Output the [x, y] coordinate of the center of the cell containing the given text.  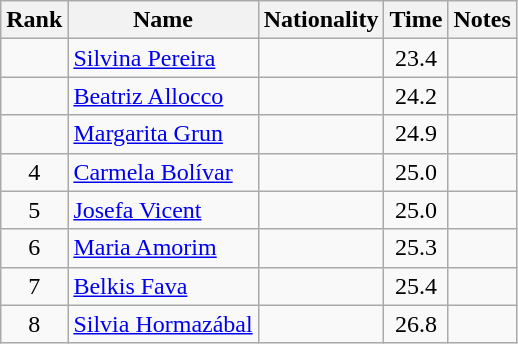
Rank [34, 20]
Margarita Grun [163, 134]
6 [34, 248]
23.4 [416, 58]
Time [416, 20]
Beatriz Allocco [163, 96]
4 [34, 172]
Josefa Vicent [163, 210]
Carmela Bolívar [163, 172]
Nationality [321, 20]
26.8 [416, 324]
Maria Amorim [163, 248]
7 [34, 286]
Silvia Hormazábal [163, 324]
24.9 [416, 134]
8 [34, 324]
Notes [482, 20]
24.2 [416, 96]
Silvina Pereira [163, 58]
Belkis Fava [163, 286]
25.4 [416, 286]
5 [34, 210]
25.3 [416, 248]
Name [163, 20]
